Pinpoint the cell where the given text exists, returning its (x, y) midpoint coordinate. 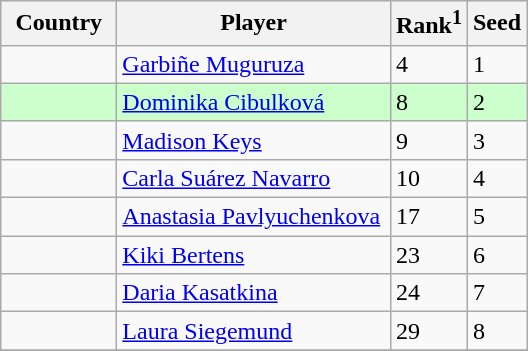
29 (428, 331)
17 (428, 217)
Kiki Bertens (254, 255)
9 (428, 140)
3 (496, 140)
Country (59, 24)
2 (496, 102)
Madison Keys (254, 140)
Carla Suárez Navarro (254, 178)
23 (428, 255)
Laura Siegemund (254, 331)
6 (496, 255)
24 (428, 293)
1 (496, 64)
Player (254, 24)
5 (496, 217)
Anastasia Pavlyuchenkova (254, 217)
Rank1 (428, 24)
Dominika Cibulková (254, 102)
Seed (496, 24)
Daria Kasatkina (254, 293)
10 (428, 178)
7 (496, 293)
Garbiñe Muguruza (254, 64)
